Scan for the cell matching the given text and deliver its (X, Y) coordinate at center. 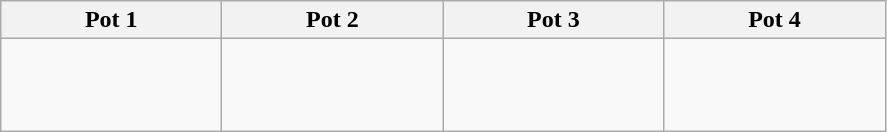
Pot 4 (774, 20)
Pot 3 (554, 20)
Pot 1 (112, 20)
Pot 2 (332, 20)
